Identify which cell holds the provided text, then report its (X, Y) central coordinate. 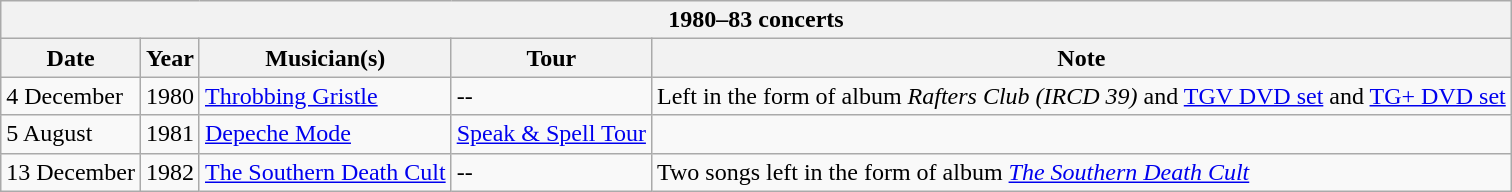
Left in the form of album Rafters Club (IRCD 39) and TGV DVD set and TG+ DVD set (1081, 96)
The Southern Death Cult (325, 172)
Depeche Mode (325, 134)
1980 (170, 96)
13 December (71, 172)
Musician(s) (325, 58)
4 December (71, 96)
Throbbing Gristle (325, 96)
Year (170, 58)
Two songs left in the form of album The Southern Death Cult (1081, 172)
1981 (170, 134)
Tour (551, 58)
Date (71, 58)
5 August (71, 134)
1982 (170, 172)
Note (1081, 58)
Speak & Spell Tour (551, 134)
1980–83 concerts (756, 20)
